Pinpoint the cell where the given text exists, returning its (X, Y) midpoint coordinate. 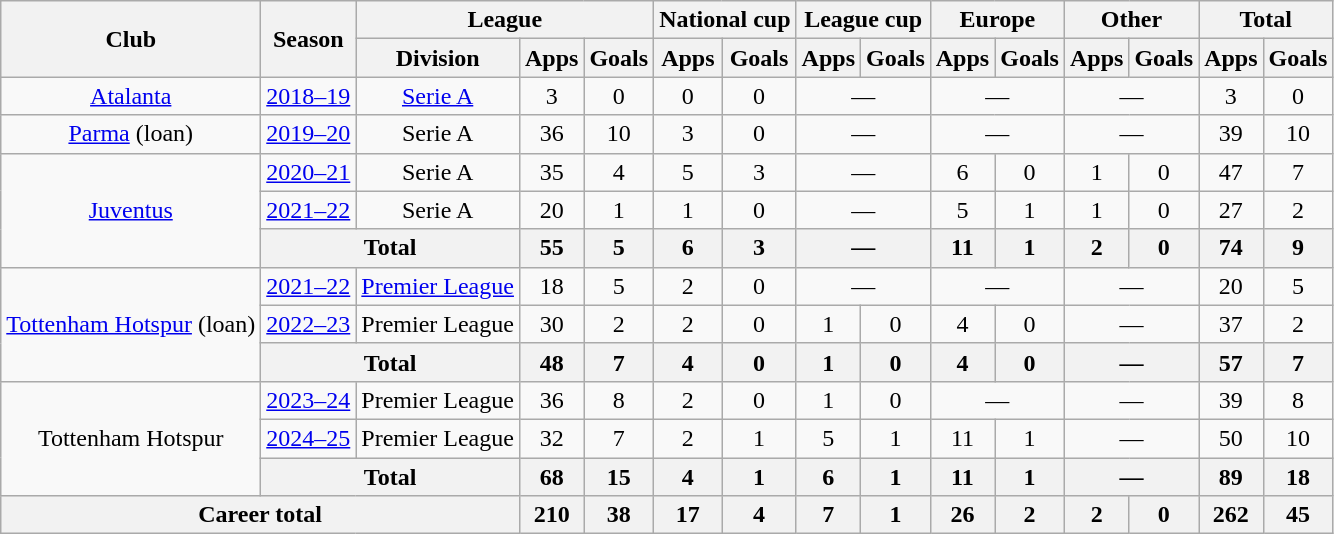
47 (1231, 172)
Juventus (131, 210)
74 (1231, 248)
Career total (260, 515)
50 (1231, 438)
Parma (loan) (131, 134)
57 (1231, 362)
Tottenham Hotspur (131, 438)
15 (619, 477)
37 (1231, 324)
2023–24 (308, 400)
32 (551, 438)
2024–25 (308, 438)
48 (551, 362)
30 (551, 324)
9 (1298, 248)
2018–19 (308, 96)
Tottenham Hotspur (loan) (131, 324)
68 (551, 477)
Atalanta (131, 96)
27 (1231, 210)
Europe (997, 20)
Season (308, 39)
National cup (725, 20)
2020–21 (308, 172)
Other (1131, 20)
89 (1231, 477)
38 (619, 515)
17 (688, 515)
2019–20 (308, 134)
League cup (863, 20)
26 (962, 515)
210 (551, 515)
262 (1231, 515)
55 (551, 248)
2022–23 (308, 324)
Division (438, 58)
League (505, 20)
45 (1298, 515)
Club (131, 39)
35 (551, 172)
